Output the [x, y] coordinate of the center of the cell containing the given text.  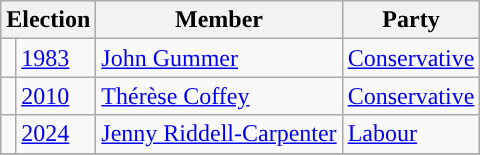
Party [411, 20]
2010 [56, 96]
Member [219, 20]
2024 [56, 134]
Election [48, 20]
John Gummer [219, 58]
Labour [411, 134]
Thérèse Coffey [219, 96]
1983 [56, 58]
Jenny Riddell-Carpenter [219, 134]
